Find where the given text appears and provide that cell's center as [X, Y] coordinate. 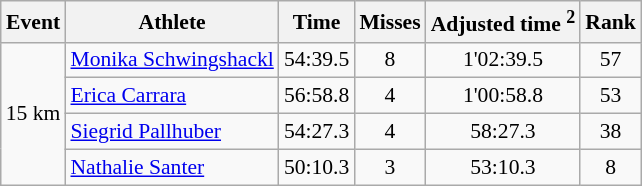
15 km [34, 113]
54:39.5 [316, 60]
57 [610, 60]
50:10.3 [316, 167]
53:10.3 [504, 167]
54:27.3 [316, 132]
Siegrid Pallhuber [172, 132]
Time [316, 22]
53 [610, 96]
Athlete [172, 22]
Adjusted time 2 [504, 22]
Erica Carrara [172, 96]
Monika Schwingshackl [172, 60]
1'02:39.5 [504, 60]
3 [390, 167]
38 [610, 132]
Event [34, 22]
58:27.3 [504, 132]
Nathalie Santer [172, 167]
1'00:58.8 [504, 96]
Misses [390, 22]
Rank [610, 22]
56:58.8 [316, 96]
